Output the [X, Y] coordinate of the center of the cell containing the given text.  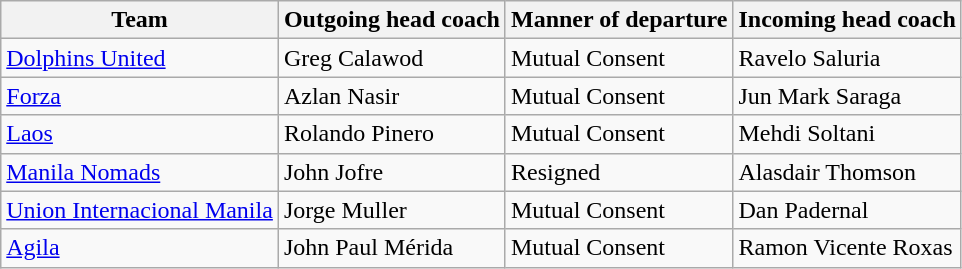
Manner of departure [618, 20]
Outgoing head coach [392, 20]
Ramon Vicente Roxas [847, 248]
Azlan Nasir [392, 96]
Ravelo Saluria [847, 58]
Laos [140, 134]
Alasdair Thomson [847, 172]
Dan Padernal [847, 210]
Greg Calawod [392, 58]
Resigned [618, 172]
Union Internacional Manila [140, 210]
Jorge Muller [392, 210]
Agila [140, 248]
John Jofre [392, 172]
Rolando Pinero [392, 134]
Manila Nomads [140, 172]
Jun Mark Saraga [847, 96]
Incoming head coach [847, 20]
Forza [140, 96]
Mehdi Soltani [847, 134]
Dolphins United [140, 58]
John Paul Mérida [392, 248]
Team [140, 20]
